Locate the cell with the specified text and output its [x, y] center coordinate. 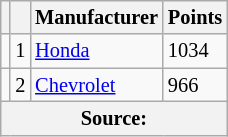
Chevrolet [96, 85]
966 [195, 85]
2 [20, 85]
Manufacturer [96, 17]
Honda [96, 51]
Points [195, 17]
Source: [114, 118]
1 [20, 51]
1034 [195, 51]
